Extract the [X, Y] coordinate from the center of the cell holding the provided text.  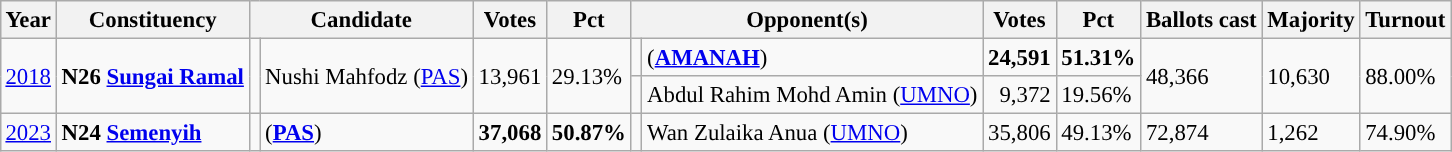
Candidate [361, 20]
Turnout [1406, 20]
37,068 [510, 133]
24,591 [1020, 57]
51.31% [1098, 57]
74.90% [1406, 133]
49.13% [1098, 133]
29.13% [590, 76]
N26 Sungai Ramal [152, 76]
2018 [28, 76]
Year [28, 20]
Opponent(s) [807, 20]
Majority [1311, 20]
N24 Semenyih [152, 133]
35,806 [1020, 133]
Nushi Mahfodz (PAS) [367, 76]
50.87% [590, 133]
13,961 [510, 76]
19.56% [1098, 95]
(AMANAH) [812, 57]
72,874 [1202, 133]
48,366 [1202, 76]
Constituency [152, 20]
1,262 [1311, 133]
10,630 [1311, 76]
88.00% [1406, 76]
Wan Zulaika Anua (UMNO) [812, 133]
(PAS) [367, 133]
2023 [28, 133]
Ballots cast [1202, 20]
Abdul Rahim Mohd Amin (UMNO) [812, 95]
9,372 [1020, 95]
